Pinpoint the cell where the given text exists, returning its (x, y) midpoint coordinate. 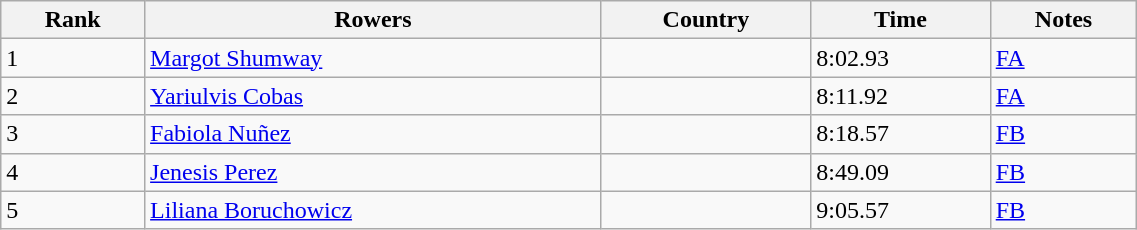
Yariulvis Cobas (374, 96)
Margot Shumway (374, 58)
Jenesis Perez (374, 172)
Fabiola Nuñez (374, 134)
4 (73, 172)
1 (73, 58)
Time (901, 20)
8:11.92 (901, 96)
Rowers (374, 20)
8:49.09 (901, 172)
Rank (73, 20)
Country (706, 20)
Notes (1064, 20)
2 (73, 96)
8:02.93 (901, 58)
9:05.57 (901, 210)
8:18.57 (901, 134)
5 (73, 210)
Liliana Boruchowicz (374, 210)
3 (73, 134)
